From the cell containing the given text, extract its center point as [x, y] coordinate. 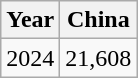
21,608 [98, 58]
Year [30, 20]
China [98, 20]
2024 [30, 58]
